Return the (X, Y) coordinate for the center point of the cell that contains the specified text.  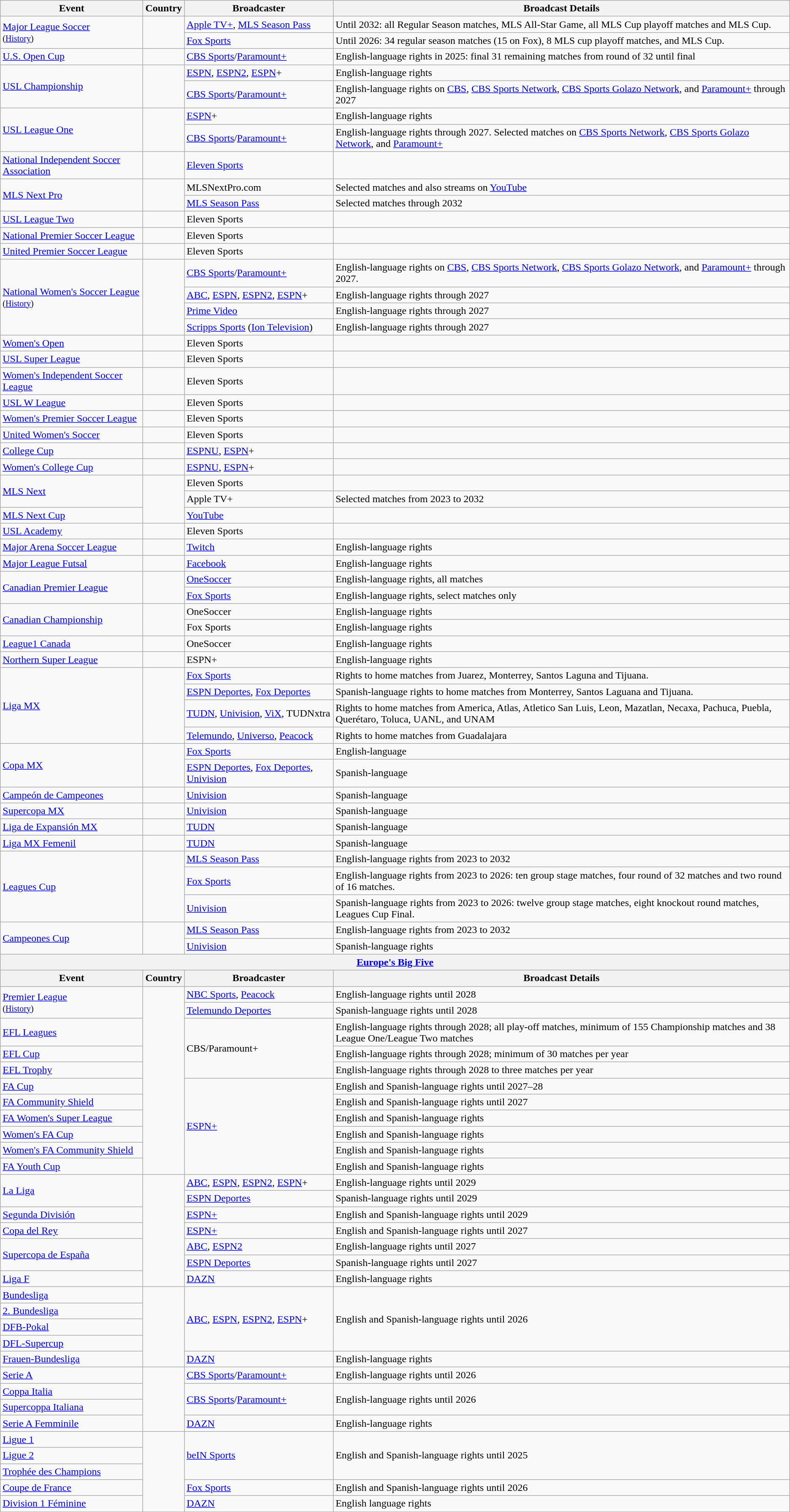
Spanish-language rights until 2027 (562, 1263)
EFL Leagues (72, 1032)
Leagues Cup (72, 887)
League1 Canada (72, 644)
Supercoppa Italiana (72, 1407)
English-language rights through 2028 to three matches per year (562, 1070)
Telemundo Deportes (259, 1010)
Women's Open (72, 343)
Supercopa de España (72, 1255)
English-language rights on CBS, CBS Sports Network, CBS Sports Golazo Network, and Paramount+ through 2027. (562, 273)
CBS/Paramount+ (259, 1048)
Copa del Rey (72, 1231)
ESPN Deportes, Fox Deportes (259, 692)
DFL-Supercup (72, 1343)
USL League One (72, 130)
Liga F (72, 1279)
Campeón de Campeones (72, 795)
English-language (562, 751)
USL W League (72, 403)
Spanish-language rights until 2028 (562, 1010)
English-language rights through 2027. Selected matches on CBS Sports Network, CBS Sports Golazo Network, and Paramount+ (562, 138)
Northern Super League (72, 660)
Twitch (259, 547)
Spanish-language rights to home matches from Monterrey, Santos Laguana and Tijuana. (562, 692)
Selected matches and also streams on YouTube (562, 187)
National Premier Soccer League (72, 235)
Ligue 1 (72, 1439)
Serie A Femminile (72, 1423)
Women's Premier Soccer League (72, 419)
U.S. Open Cup (72, 57)
ABC, ESPN2 (259, 1247)
English and Spanish-language rights until 2027–28 (562, 1086)
Scripps Sports (Ion Television) (259, 327)
Serie A (72, 1375)
TUDN, Univision, ViX, TUDNxtra (259, 713)
English-language rights from 2023 to 2026: ten group stage matches, four round of 32 matches and two round of 16 matches. (562, 881)
Rights to home matches from Guadalajara (562, 735)
Women's College Cup (72, 467)
2. Bundesliga (72, 1311)
Liga MX Femenil (72, 843)
Selected matches from 2023 to 2032 (562, 499)
English-language rights in 2025: final 31 remaining matches from round of 32 until final (562, 57)
College Cup (72, 451)
Spanish-language rights (562, 946)
Facebook (259, 563)
Women's FA Community Shield (72, 1150)
MLS Next Pro (72, 195)
FA Youth Cup (72, 1166)
USL Academy (72, 531)
Women's Independent Soccer League (72, 381)
ESPN, ESPN2, ESPN+ (259, 73)
Rights to home matches from Juarez, Monterrey, Santos Laguna and Tijuana. (562, 676)
beIN Sports (259, 1455)
English-language rights, all matches (562, 579)
Frauen-Bundesliga (72, 1359)
Telemundo, Universo, Peacock (259, 735)
Apple TV+ (259, 499)
Campeones Cup (72, 938)
MLS Next (72, 491)
USL Championship (72, 86)
USL Super League (72, 359)
FA Women's Super League (72, 1118)
Major League Futsal (72, 563)
National Women's Soccer League(History) (72, 297)
Supercopa MX (72, 811)
Canadian Championship (72, 619)
English-language rights, select matches only (562, 595)
Coppa Italia (72, 1391)
Copa MX (72, 765)
Liga MX (72, 706)
English-language rights through 2028; minimum of 30 matches per year (562, 1054)
FA Cup (72, 1086)
USL League Two (72, 219)
United Premier Soccer League (72, 252)
Liga de Expansión MX (72, 827)
La Liga (72, 1190)
Women's FA Cup (72, 1134)
Division 1 Féminine (72, 1504)
United Women's Soccer (72, 435)
Rights to home matches from America, Atlas, Atletico San Luis, Leon, Mazatlan, Necaxa, Pachuca, Puebla, Querétaro, Toluca, UANL, and UNAM (562, 713)
Prime Video (259, 311)
National Independent Soccer Association (72, 165)
English-language rights on CBS, CBS Sports Network, CBS Sports Golazo Network, and Paramount+ through 2027 (562, 95)
English-language rights until 2027 (562, 1247)
Coupe de France (72, 1488)
Segunda División (72, 1214)
EFL Trophy (72, 1070)
YouTube (259, 515)
English and Spanish-language rights until 2029 (562, 1214)
Spanish-language rights from 2023 to 2026: twelve group stage matches, eight knockout round matches, Leagues Cup Final. (562, 908)
NBC Sports, Peacock (259, 994)
English-language rights through 2028; all play-off matches, minimum of 155 Championship matches and 38 League One/League Two matches (562, 1032)
Premier League(History) (72, 1002)
Ligue 2 (72, 1455)
Until 2026: 34 regular season matches (15 on Fox), 8 MLS cup playoff matches, and MLS Cup. (562, 41)
English and Spanish-language rights until 2025 (562, 1455)
Apple TV+, MLS Season Pass (259, 24)
Europe's Big Five (395, 962)
DFB-Pokal (72, 1327)
Major Arena Soccer League (72, 547)
English language rights (562, 1504)
Selected matches through 2032 (562, 203)
Major League Soccer(History) (72, 32)
EFL Cup (72, 1054)
English-language rights until 2029 (562, 1182)
FA Community Shield (72, 1102)
Until 2032: all Regular Season matches, MLS All-Star Game, all MLS Cup playoff matches and MLS Cup. (562, 24)
English-language rights until 2028 (562, 994)
Bundesliga (72, 1295)
ESPN Deportes, Fox Deportes, Univision (259, 773)
Spanish-language rights until 2029 (562, 1198)
Canadian Premier League (72, 587)
Trophée des Champions (72, 1471)
MLSNextPro.com (259, 187)
MLS Next Cup (72, 515)
